Return (X, Y) of the center of cell containing provided text 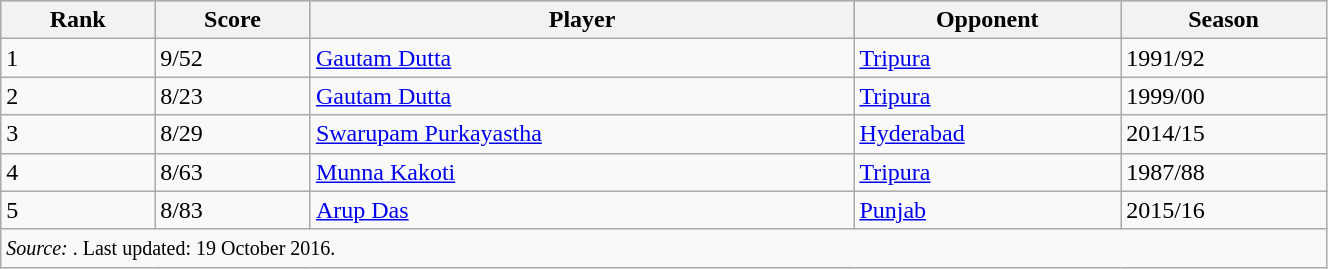
1987/88 (1224, 172)
Hyderabad (988, 134)
2 (78, 96)
8/23 (233, 96)
8/63 (233, 172)
Season (1224, 20)
9/52 (233, 58)
4 (78, 172)
Punjab (988, 210)
Arup Das (582, 210)
5 (78, 210)
3 (78, 134)
1 (78, 58)
2014/15 (1224, 134)
1999/00 (1224, 96)
2015/16 (1224, 210)
Player (582, 20)
8/83 (233, 210)
8/29 (233, 134)
1991/92 (1224, 58)
Munna Kakoti (582, 172)
Swarupam Purkayastha (582, 134)
Opponent (988, 20)
Source: . Last updated: 19 October 2016. (664, 248)
Score (233, 20)
Rank (78, 20)
